Scan for the cell matching the given text and deliver its (X, Y) coordinate at center. 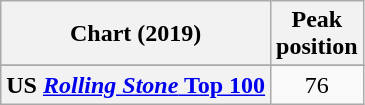
US Rolling Stone Top 100 (136, 85)
Chart (2019) (136, 34)
Peakposition (317, 34)
76 (317, 85)
